Return the [X, Y] coordinate for the center point of the cell that contains the specified text.  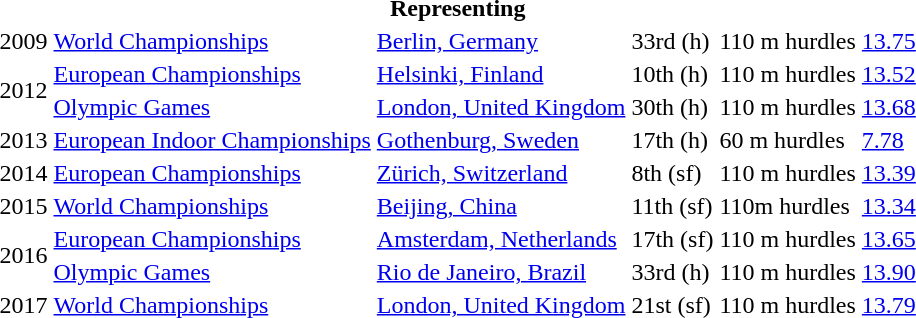
Berlin, Germany [501, 41]
10th (h) [672, 74]
60 m hurdles [788, 140]
Rio de Janeiro, Brazil [501, 272]
11th (sf) [672, 206]
London, United Kingdom [501, 107]
17th (sf) [672, 239]
30th (h) [672, 107]
8th (sf) [672, 173]
Amsterdam, Netherlands [501, 239]
European Indoor Championships [212, 140]
17th (h) [672, 140]
Helsinki, Finland [501, 74]
Beijing, China [501, 206]
110m hurdles [788, 206]
Zürich, Switzerland [501, 173]
Gothenburg, Sweden [501, 140]
